For the text-containing cell, return its midpoint in [X, Y] coordinate format. 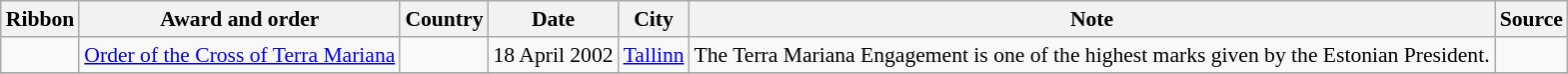
Country [444, 19]
18 April 2002 [554, 55]
City [654, 19]
Award and order [240, 19]
Note [1092, 19]
The Terra Mariana Engagement is one of the highest marks given by the Estonian President. [1092, 55]
Date [554, 19]
Ribbon [40, 19]
Source [1531, 19]
Order of the Cross of Terra Mariana [240, 55]
Tallinn [654, 55]
